Find where the given text appears and provide that cell's center as (x, y) coordinate. 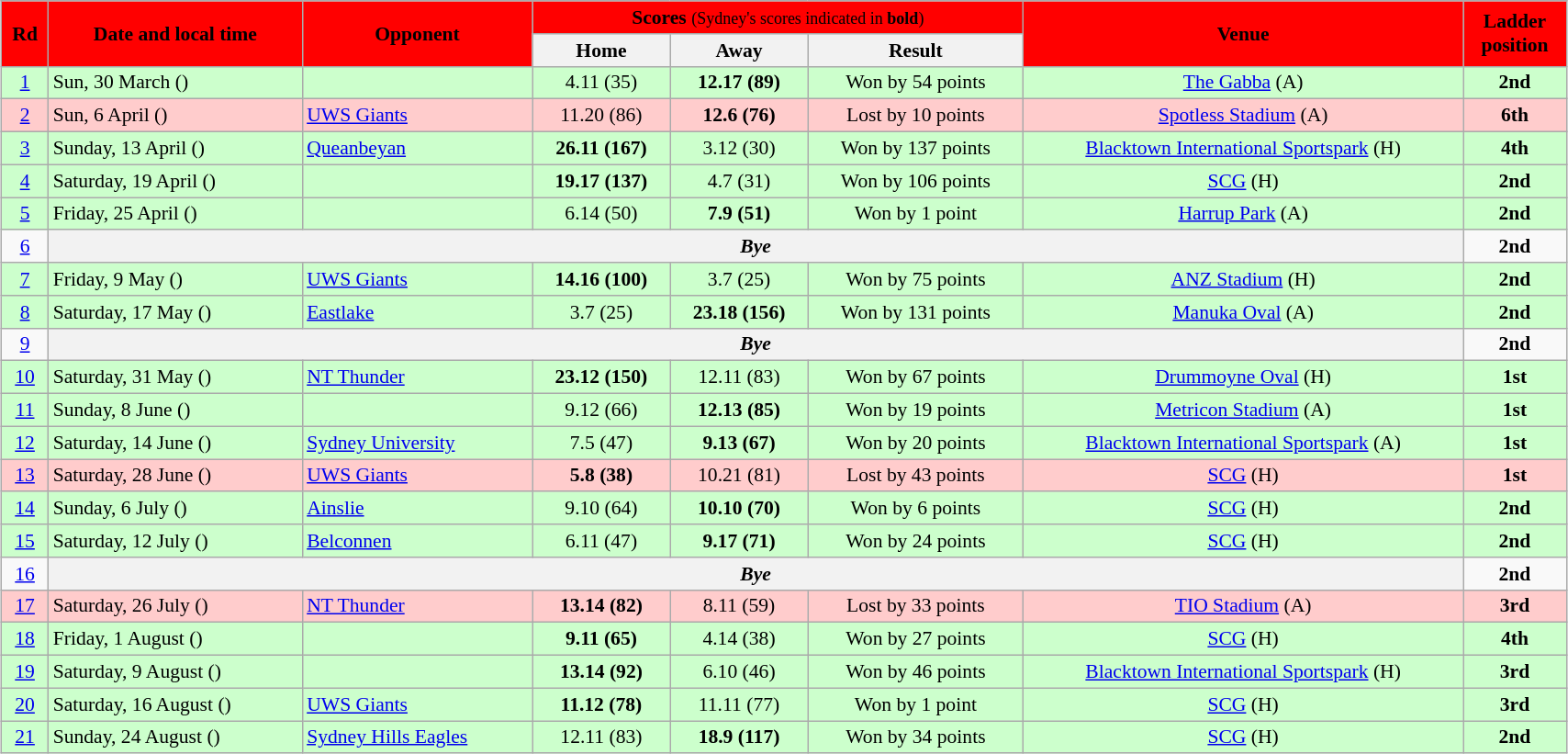
14.16 (100) (601, 279)
9 (26, 344)
Saturday, 28 June () (175, 476)
Won by 24 points (916, 541)
Won by 19 points (916, 411)
Won by 137 points (916, 149)
7.5 (47) (601, 443)
9.11 (65) (601, 639)
Sun, 30 March () (175, 83)
21 (26, 737)
11.20 (86) (601, 116)
6th (1515, 116)
Opponent (417, 33)
Harrup Park (A) (1243, 214)
Saturday, 17 May () (175, 312)
3 (26, 149)
12.6 (76) (739, 116)
18 (26, 639)
2 (26, 116)
4.7 (31) (739, 181)
Blacktown International Sportspark (A) (1243, 443)
9.12 (66) (601, 411)
6.14 (50) (601, 214)
Friday, 9 May () (175, 279)
Lost by 10 points (916, 116)
Sunday, 8 June () (175, 411)
7.9 (51) (739, 214)
17 (26, 606)
16 (26, 574)
Eastlake (417, 312)
TIO Stadium (A) (1243, 606)
5 (26, 214)
13.14 (82) (601, 606)
10 (26, 377)
Won by 27 points (916, 639)
19.17 (137) (601, 181)
9.17 (71) (739, 541)
Home (601, 51)
Won by 106 points (916, 181)
Result (916, 51)
4.14 (38) (739, 639)
Date and local time (175, 33)
9.10 (64) (601, 509)
3.12 (30) (739, 149)
Sunday, 24 August () (175, 737)
Won by 67 points (916, 377)
8 (26, 312)
19 (26, 672)
11 (26, 411)
4.11 (35) (601, 83)
Won by 75 points (916, 279)
12.17 (89) (739, 83)
18.9 (117) (739, 737)
7 (26, 279)
Spotless Stadium (A) (1243, 116)
Saturday, 12 July () (175, 541)
Saturday, 14 June () (175, 443)
Metricon Stadium (A) (1243, 411)
13 (26, 476)
1 (26, 83)
6.11 (47) (601, 541)
Sunday, 6 July () (175, 509)
Queanbeyan (417, 149)
Scores (Sydney's scores indicated in bold) (778, 17)
26.11 (167) (601, 149)
Friday, 1 August () (175, 639)
12.13 (85) (739, 411)
4 (26, 181)
Drummoyne Oval (H) (1243, 377)
Sydney Hills Eagles (417, 737)
15 (26, 541)
Won by 46 points (916, 672)
8.11 (59) (739, 606)
13.14 (92) (601, 672)
Lost by 33 points (916, 606)
Won by 54 points (916, 83)
Away (739, 51)
10.10 (70) (739, 509)
Saturday, 16 August () (175, 704)
11.12 (78) (601, 704)
Ainslie (417, 509)
20 (26, 704)
Won by 34 points (916, 737)
Rd (26, 33)
Saturday, 26 July () (175, 606)
14 (26, 509)
The Gabba (A) (1243, 83)
23.12 (150) (601, 377)
Won by 6 points (916, 509)
Belconnen (417, 541)
Saturday, 9 August () (175, 672)
Sun, 6 April () (175, 116)
Saturday, 19 April () (175, 181)
6 (26, 247)
23.18 (156) (739, 312)
Friday, 25 April () (175, 214)
Won by 20 points (916, 443)
Sunday, 13 April () (175, 149)
9.13 (67) (739, 443)
Sydney University (417, 443)
Manuka Oval (A) (1243, 312)
Lost by 43 points (916, 476)
12 (26, 443)
10.21 (81) (739, 476)
Won by 131 points (916, 312)
5.8 (38) (601, 476)
11.11 (77) (739, 704)
ANZ Stadium (H) (1243, 279)
Ladderposition (1515, 33)
6.10 (46) (739, 672)
Venue (1243, 33)
Saturday, 31 May () (175, 377)
